Identify which cell holds the provided text, then report its (X, Y) central coordinate. 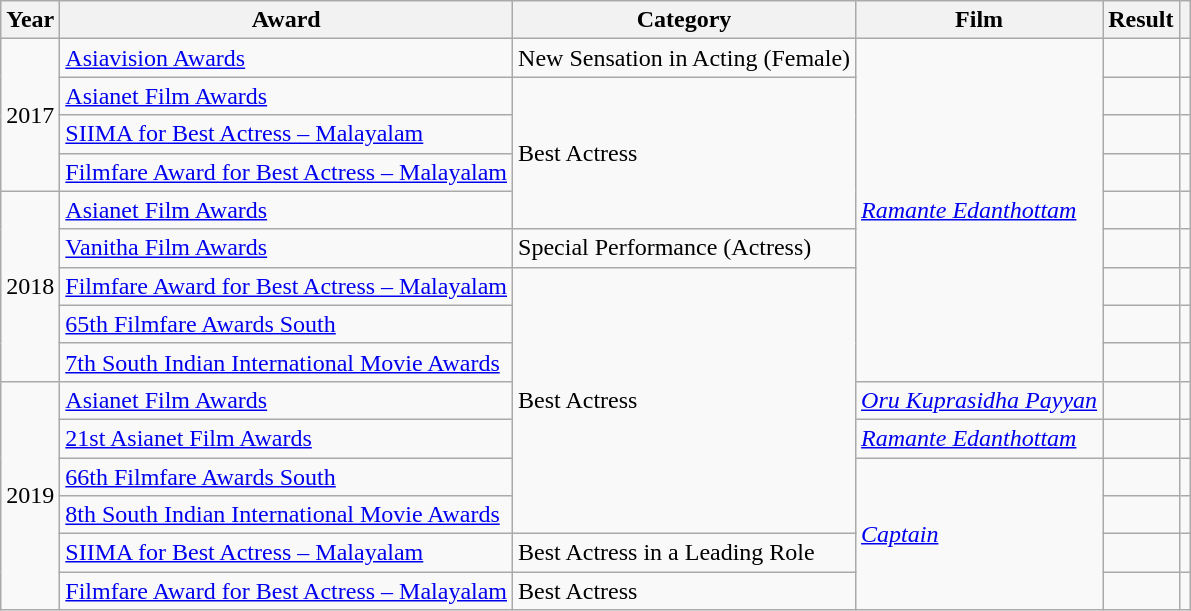
65th Filmfare Awards South (286, 324)
66th Filmfare Awards South (286, 477)
Film (980, 20)
Result (1141, 20)
New Sensation in Acting (Female) (684, 58)
Year (30, 20)
8th South Indian International Movie Awards (286, 515)
Award (286, 20)
Vanitha Film Awards (286, 248)
2018 (30, 286)
Best Actress in a Leading Role (684, 553)
Category (684, 20)
Asiavision Awards (286, 58)
Oru Kuprasidha Payyan (980, 400)
2019 (30, 495)
Special Performance (Actress) (684, 248)
Captain (980, 534)
21st Asianet Film Awards (286, 438)
7th South Indian International Movie Awards (286, 362)
2017 (30, 115)
